Find where the given text appears and provide that cell's center as [X, Y] coordinate. 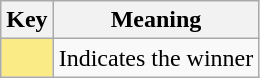
Key [27, 20]
Indicates the winner [156, 58]
Meaning [156, 20]
